Locate the cell with the specified text and output its (x, y) center coordinate. 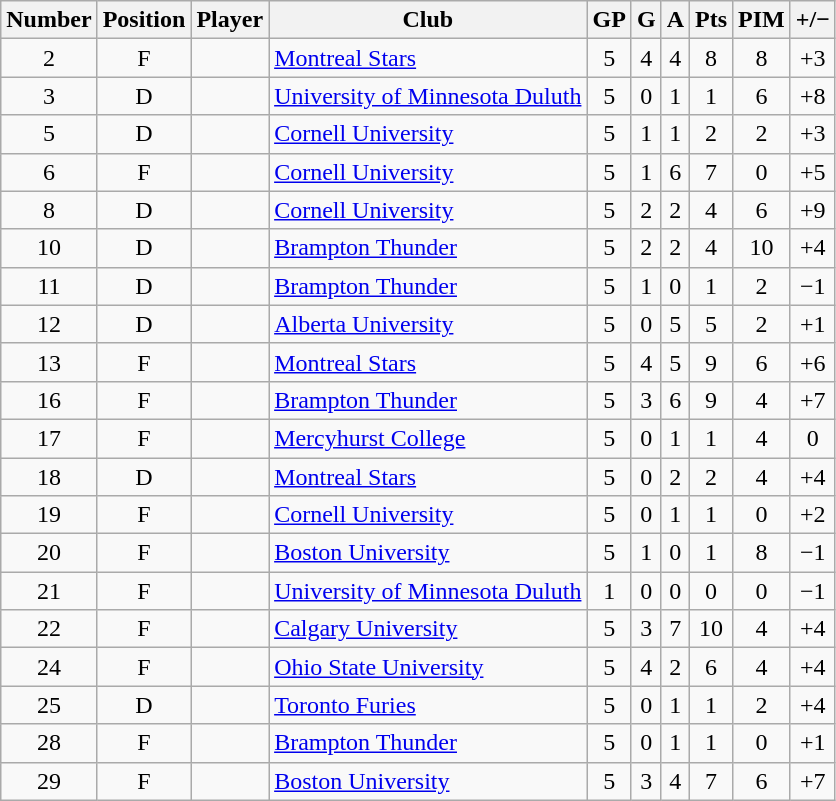
GP (609, 20)
12 (49, 324)
Club (428, 20)
19 (49, 515)
Player (230, 20)
+5 (812, 172)
Ohio State University (428, 667)
G (646, 20)
Number (49, 20)
21 (49, 591)
+8 (812, 96)
Alberta University (428, 324)
13 (49, 362)
28 (49, 743)
+2 (812, 515)
20 (49, 553)
17 (49, 438)
Mercyhurst College (428, 438)
25 (49, 705)
Pts (712, 20)
Calgary University (428, 629)
29 (49, 781)
+6 (812, 362)
+/− (812, 20)
+9 (812, 210)
Toronto Furies (428, 705)
22 (49, 629)
Position (144, 20)
16 (49, 400)
11 (49, 286)
24 (49, 667)
PIM (762, 20)
18 (49, 477)
A (675, 20)
